For the text-containing cell, return its midpoint in [x, y] coordinate format. 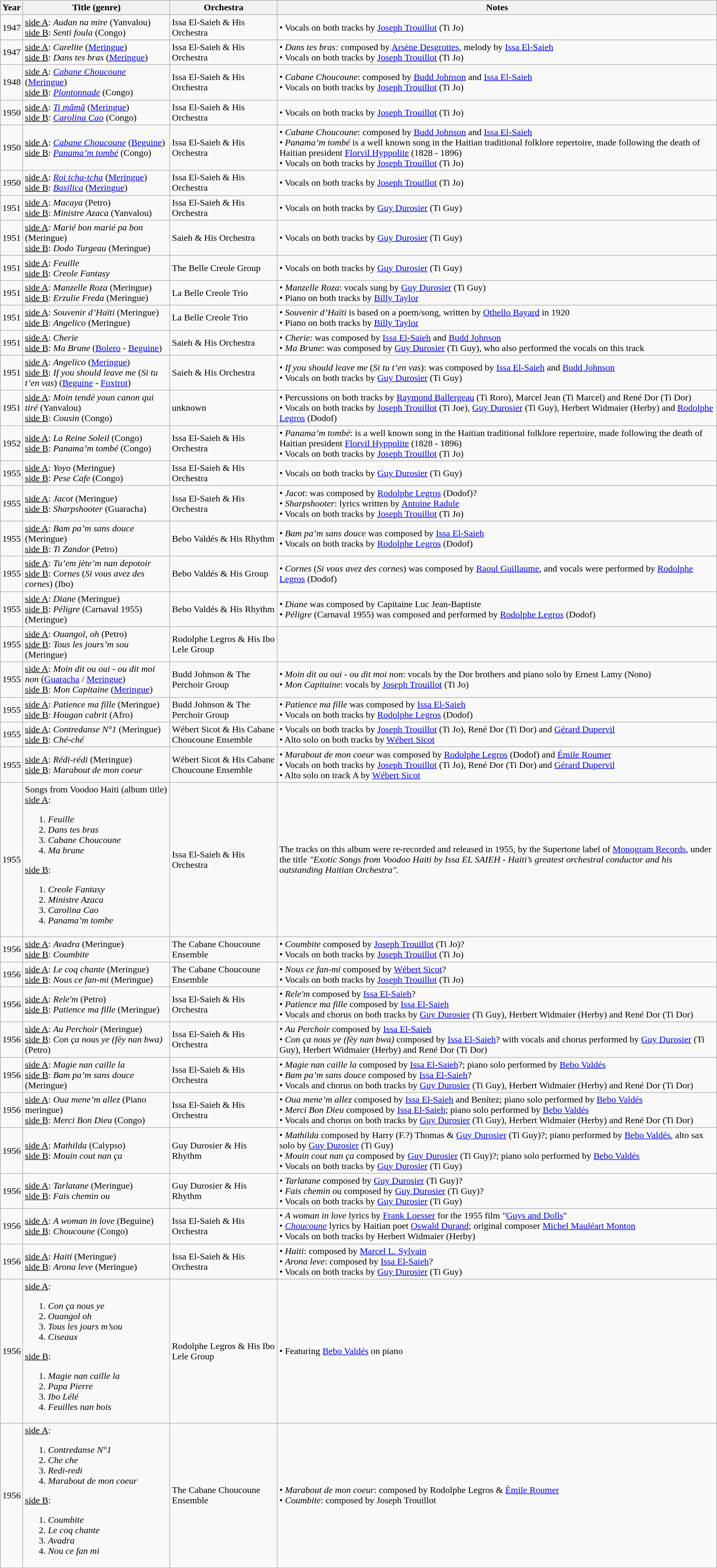
side A: Tu’em jète’m nan depotoirside B: Cornes (Si vous avez des cornes) (Ibo) [97, 574]
side A: Rele'm (Petro)side B: Patience ma fille (Meringue) [97, 1004]
side A: Feuilleside B: Creole Fantasy [97, 268]
side A: Contredanse N°1 (Meringue)side B: Ché-ché [97, 734]
side A: Manzelle Roza (Meringue)side B: Erzulie Freda (Meringue) [97, 292]
• Vocals on both tracks by Joseph Trouillot (Ti Jo), René Dor (Ti Dor) and Gérard Dupervil• Alto solo on both tracks by Wébert Sicot [497, 734]
• Jacot: was composed by Rodolphe Legros (Dodof)?• Sharpshooter: lyrics written by Antoine Radule• Vocals on both tracks by Joseph Trouillot (Ti Jo) [497, 503]
Title (genre) [97, 8]
side A: Bam pa’m sans douce (Meringue)side B: Ti Zandor (Petro) [97, 539]
side A: Cabane Choucoune (Meringue)side B: Plontonnade (Congo) [97, 82]
side A: Avadra (Meringue)side B: Coumbite [97, 949]
• Tarlatane composed by Guy Durosier (Ti Guy)?• Fais chemin ou composed by Guy Durosier (Ti Guy)?• Vocals on both tracks by Guy Durosier (Ti Guy) [497, 1191]
Orchestra [224, 8]
side A: Angelico (Meringue)side B: If you should leave me (Si tu t’en vas) (Beguine - Foxtrot) [97, 373]
side A: Tarlatane (Meringue)side B: Fais chemin ou [97, 1191]
side A:Con ça nous yeOuangol ohTous les jours m’souCiseauxside B:Magie nan caille laPapa PierreIbo LéléFeuilles nan bois [97, 1351]
side A: Carelite (Meringue)side B: Dans tes bras (Meringue) [97, 52]
side A: Yoyo (Meringue)side B: Pese Cafe (Congo) [97, 473]
side A: Jacot (Meringue)side B: Sharpshooter (Guaracha) [97, 503]
Bebo Valdés & His Group [224, 574]
The Belle Creole Group [224, 268]
unknown [224, 408]
• Featuring Bebo Valdés on piano [497, 1351]
side A: Macaya (Petro)side B: Ministre Azaca (Yanvalou) [97, 207]
1948 [11, 82]
side A: Le coq chante (Meringue)side B: Nous ce fan-mi (Meringue) [97, 974]
side A: Magie nan caille laside B: Bam pa’m sans douce (Meringue) [97, 1075]
Year [11, 8]
• Cornes (Si vous avez des cornes) was composed by Raoul Guillaume, and vocals were performed by Rodolphe Legros (Dodof) [497, 574]
side A: La Reine Soleil (Congo)side B: Panama’m tombé (Congo) [97, 443]
• Coumbite composed by Joseph Trouillot (Ti Jo)?• Vocals on both tracks by Joseph Trouillot (Ti Jo) [497, 949]
side A: Haiti (Meringue)side B: Arona leve (Meringue) [97, 1261]
side A: Mathilda (Calypso)side B: Mouin cout nan ça [97, 1151]
side A: Moin dit ou oui - ou dit moi non (Guaracha / Meringue)side B: Mon Capitaine (Meringue) [97, 679]
• Nous ce fan-mi composed by Wébert Sicot?• Vocals on both tracks by Joseph Trouillot (Ti Jo) [497, 974]
• Manzelle Roza: vocals sung by Guy Durosier (Ti Guy)• Piano on both tracks by Billy Taylor [497, 292]
• Cabane Choucoune: composed by Budd Johnson and Issa El-Saieh• Vocals on both tracks by Joseph Trouillot (Ti Jo) [497, 82]
side A: Au Perchoir (Meringue)side B: Con ça nous ye (fèy nan bwa) (Petro) [97, 1040]
Songs from Voodoo Haiti (album title)side A:FeuilleDans tes brasCabane ChoucouneMa bruneside B:Creole FantasyMinistre AzacaCarolina CaoPanama’m tombe [97, 859]
• If you should leave me (Si tu t’en vas): was composed by Issa El-Saieh and Budd Johnson• Vocals on both tracks by Guy Durosier (Ti Guy) [497, 373]
side A: Roi tcha-tcha (Meringue)side B: Basilica (Meringue) [97, 183]
side A: Ouangol, oh (Petro)side B: Tous les jours’m sou (Meringue) [97, 644]
• Souvenir d’Haïti is based on a poem/song, written by Othello Bayard in 1920• Piano on both tracks by Billy Taylor [497, 318]
side A:Contredanse N°1Che cheRedi-rediMarabout de mon coeurside B:CoumbiteLe coq chanteAvadraNou ce fan mi [97, 1495]
1952 [11, 443]
side A: Cabane Choucoune (Beguine)side B: Panama’m tombé (Congo) [97, 148]
• Haiti: composed by Marcel L. Sylvain• Arona leve: composed by Issa El-Saieh?• Vocals on both tracks by Guy Durosier (Ti Guy) [497, 1261]
side A: A woman in love (Beguine)side B: Choucoune (Congo) [97, 1226]
• Patience ma fille was composed by Issa El-Saieh• Vocals on both tracks by Rodolphe Legros (Dodof) [497, 710]
side A: Ti mâmâ (Meringue)side B: Carolina Cao (Congo) [97, 113]
• Diane was composed by Capitaine Luc Jean-Baptiste• Péligre (Carnaval 1955) was composed and performed by Rodolphe Legros (Dodof) [497, 609]
• Bam pa’m sans douce was composed by Issa El-Saieh• Vocals on both tracks by Rodolphe Legros (Dodof) [497, 539]
side A: Audan na mire (Yanvalou)side B: Senti foula (Congo) [97, 28]
side A: Marié bon marié pa bon (Meringue)side B: Dodo Turgeau (Meringue) [97, 238]
side A: Souvenir d’Haïti (Meringue)side B: Angelico (Meringue) [97, 318]
side A: Oua mene’m allez (Piano meringue)side B: Merci Bon Dieu (Congo) [97, 1110]
side A: Cherieside B: Ma Brune (Bolero - Beguine) [97, 342]
side A: Diane (Meringue)side B: Péligre (Carnaval 1955) (Meringue) [97, 609]
• Dans tes bras: composed by Arsène Desgrottes, melody by Issa El-Saieh• Vocals on both tracks by Joseph Trouillot (Ti Jo) [497, 52]
side A: Moin tendé youn canon qui tiré (Yanvalou)side B: Cousin (Congo) [97, 408]
Notes [497, 8]
side A: Patience ma fille (Meringue)side B: Hougan cabrit (Afro) [97, 710]
side A: Rédi-rédi (Meringue)side B: Marabout de mon coeur [97, 764]
• Marabout de mon coeur: composed by Rodolphe Legros & Émile Roumer• Coumbite: composed by Joseph Trouillot [497, 1495]
